Return (X, Y) of the center of cell containing provided text 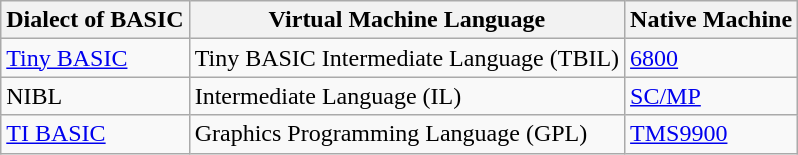
6800 (712, 58)
Dialect of BASIC (95, 20)
NIBL (95, 96)
TMS9900 (712, 134)
Intermediate Language (IL) (406, 96)
TI BASIC (95, 134)
Native Machine (712, 20)
Graphics Programming Language (GPL) (406, 134)
Tiny BASIC (95, 58)
Tiny BASIC Intermediate Language (TBIL) (406, 58)
Virtual Machine Language (406, 20)
SC/MP (712, 96)
